Determine the [X, Y] coordinate at the center of the cell enclosing the given text.  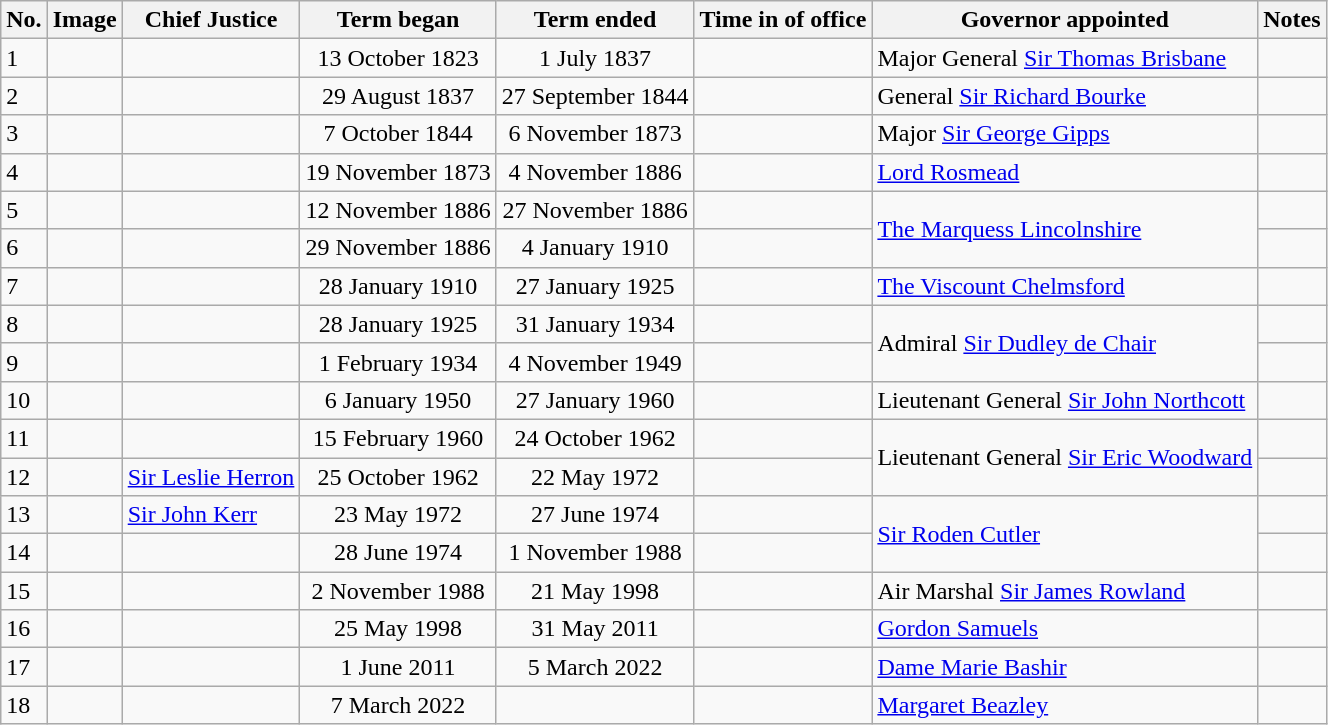
21 May 1998 [595, 591]
12 [24, 477]
Major Sir George Gipps [1065, 134]
5 March 2022 [595, 667]
Sir Roden Cutler [1065, 534]
Admiral Sir Dudley de Chair [1065, 343]
25 May 1998 [398, 629]
28 January 1925 [398, 324]
4 November 1949 [595, 362]
The Viscount Chelmsford [1065, 286]
4 November 1886 [595, 172]
Term began [398, 20]
4 January 1910 [595, 248]
2 [24, 96]
3 [24, 134]
28 January 1910 [398, 286]
General Sir Richard Bourke [1065, 96]
17 [24, 667]
29 November 1886 [398, 248]
27 January 1960 [595, 400]
Term ended [595, 20]
25 October 1962 [398, 477]
31 May 2011 [595, 629]
Time in of office [783, 20]
15 February 1960 [398, 438]
18 [24, 705]
14 [24, 553]
Chief Justice [211, 20]
Image [84, 20]
27 January 1925 [595, 286]
19 November 1873 [398, 172]
8 [24, 324]
Gordon Samuels [1065, 629]
5 [24, 210]
15 [24, 591]
4 [24, 172]
Air Marshal Sir James Rowland [1065, 591]
1 [24, 58]
Governor appointed [1065, 20]
7 [24, 286]
Margaret Beazley [1065, 705]
9 [24, 362]
27 June 1974 [595, 515]
6 November 1873 [595, 134]
7 October 1844 [398, 134]
24 October 1962 [595, 438]
10 [24, 400]
Lieutenant General Sir John Northcott [1065, 400]
28 June 1974 [398, 553]
1 February 1934 [398, 362]
Dame Marie Bashir [1065, 667]
Major General Sir Thomas Brisbane [1065, 58]
1 June 2011 [398, 667]
6 January 1950 [398, 400]
23 May 1972 [398, 515]
The Marquess Lincolnshire [1065, 229]
11 [24, 438]
31 January 1934 [595, 324]
16 [24, 629]
22 May 1972 [595, 477]
Sir John Kerr [211, 515]
Lieutenant General Sir Eric Woodward [1065, 457]
1 July 1837 [595, 58]
13 October 1823 [398, 58]
Notes [1292, 20]
12 November 1886 [398, 210]
Lord Rosmead [1065, 172]
29 August 1837 [398, 96]
No. [24, 20]
27 November 1886 [595, 210]
7 March 2022 [398, 705]
2 November 1988 [398, 591]
13 [24, 515]
27 September 1844 [595, 96]
6 [24, 248]
1 November 1988 [595, 553]
Sir Leslie Herron [211, 477]
